Pinpoint the cell where the given text exists, returning its [x, y] midpoint coordinate. 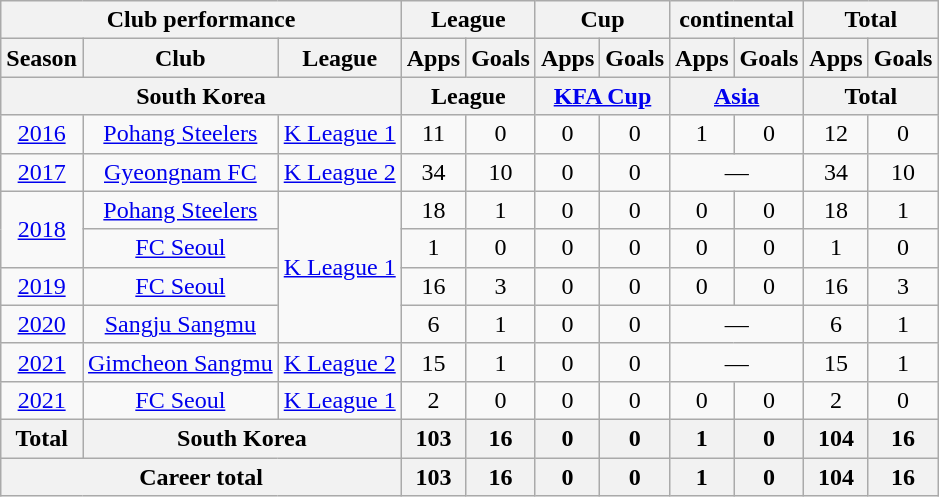
12 [836, 134]
continental [737, 20]
11 [433, 134]
Club performance [201, 20]
2018 [42, 229]
KFA Cup [602, 96]
Gimcheon Sangmu [180, 362]
Gyeongnam FC [180, 172]
2020 [42, 324]
Season [42, 58]
2016 [42, 134]
2019 [42, 286]
Career total [201, 477]
Asia [737, 96]
Sangju Sangmu [180, 324]
Cup [602, 20]
Club [180, 58]
2017 [42, 172]
